Extract the [x, y] coordinate from the center of the cell holding the provided text.  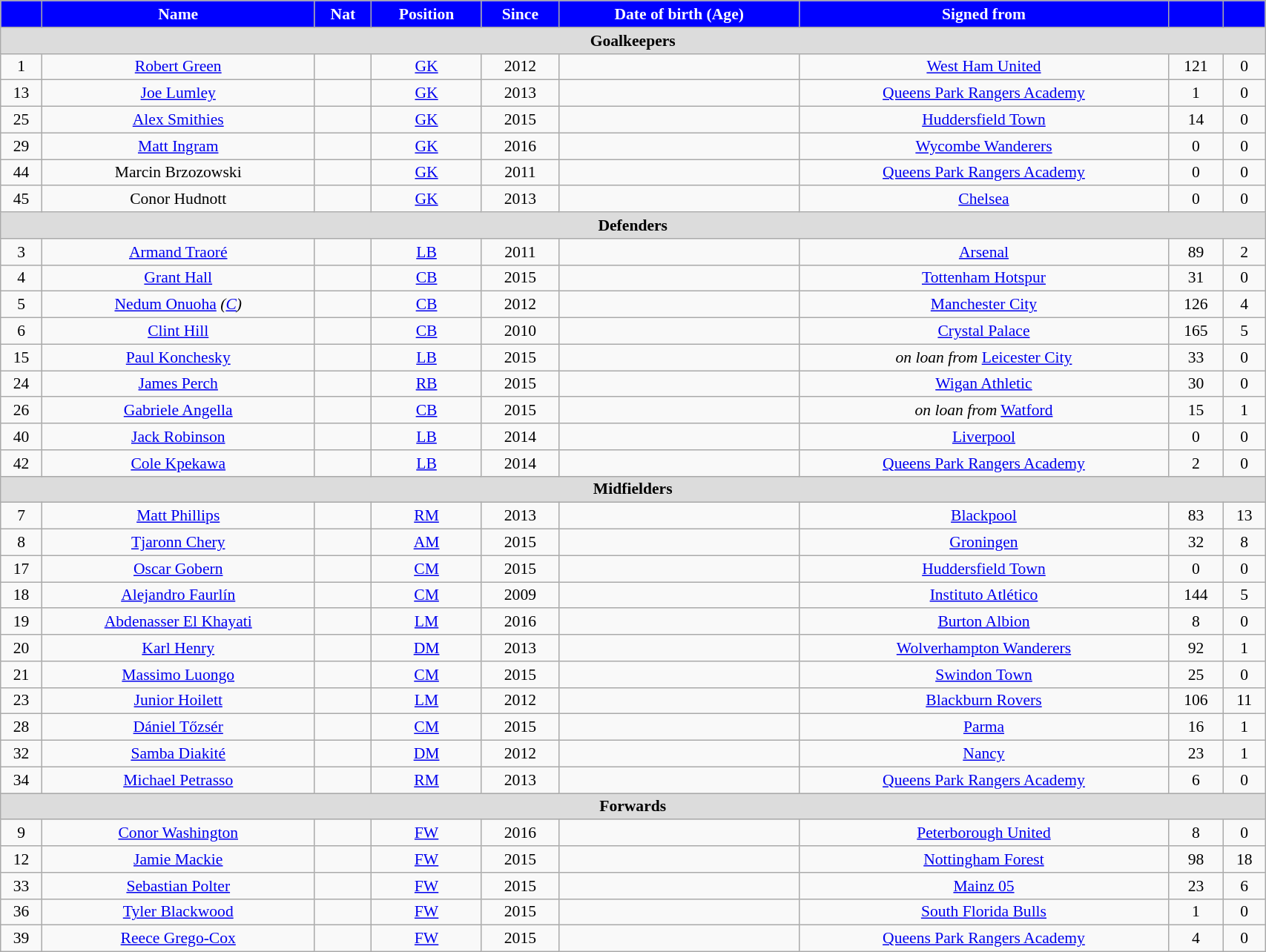
20 [22, 648]
2009 [520, 595]
Nancy [983, 754]
Nottingham Forest [983, 859]
Conor Hudnott [178, 199]
14 [1196, 120]
Wigan Athletic [983, 384]
Midfielders [633, 489]
James Perch [178, 384]
Michael Petrasso [178, 780]
Gabriele Angella [178, 411]
31 [1196, 278]
Conor Washington [178, 833]
Forwards [633, 807]
Blackburn Rovers [983, 701]
Position [426, 14]
South Florida Bulls [983, 912]
Chelsea [983, 199]
92 [1196, 648]
Wolverhampton Wanderers [983, 648]
Nedum Onuoha (C) [178, 305]
Joe Lumley [178, 93]
Jamie Mackie [178, 859]
Wycombe Wanderers [983, 146]
36 [22, 912]
Massimo Luongo [178, 675]
Arsenal [983, 252]
42 [22, 463]
Oscar Gobern [178, 569]
39 [22, 939]
Date of birth (Age) [679, 14]
on loan from Watford [983, 411]
Karl Henry [178, 648]
Mainz 05 [983, 886]
Matt Phillips [178, 516]
Reece Grego-Cox [178, 939]
Defenders [633, 225]
Dániel Tőzsér [178, 727]
45 [22, 199]
Grant Hall [178, 278]
Name [178, 14]
Manchester City [983, 305]
Sebastian Polter [178, 886]
Peterborough United [983, 833]
19 [22, 622]
165 [1196, 331]
Since [520, 14]
16 [1196, 727]
AM [426, 543]
3 [22, 252]
89 [1196, 252]
Tottenham Hotspur [983, 278]
Clint Hill [178, 331]
Tyler Blackwood [178, 912]
Instituto Atlético [983, 595]
Liverpool [983, 437]
98 [1196, 859]
Groningen [983, 543]
40 [22, 437]
Marcin Brzozowski [178, 173]
Armand Traoré [178, 252]
29 [22, 146]
83 [1196, 516]
34 [22, 780]
Junior Hoilett [178, 701]
Jack Robinson [178, 437]
17 [22, 569]
121 [1196, 67]
7 [22, 516]
26 [22, 411]
Cole Kpekawa [178, 463]
West Ham United [983, 67]
28 [22, 727]
Tjaronn Chery [178, 543]
12 [22, 859]
Blackpool [983, 516]
Samba Diakité [178, 754]
on loan from Leicester City [983, 357]
Alex Smithies [178, 120]
21 [22, 675]
Crystal Palace [983, 331]
144 [1196, 595]
Robert Green [178, 67]
30 [1196, 384]
Paul Konchesky [178, 357]
Parma [983, 727]
Goalkeepers [633, 41]
Nat [343, 14]
RB [426, 384]
24 [22, 384]
9 [22, 833]
Matt Ingram [178, 146]
Swindon Town [983, 675]
106 [1196, 701]
2010 [520, 331]
Signed from [983, 14]
11 [1244, 701]
Abdenasser El Khayati [178, 622]
Burton Albion [983, 622]
126 [1196, 305]
44 [22, 173]
Alejandro Faurlín [178, 595]
